For the text-containing cell, return its midpoint in [X, Y] coordinate format. 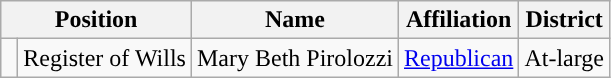
Mary Beth Pirolozzi [294, 58]
Affiliation [458, 20]
District [564, 20]
Register of Wills [105, 58]
Name [294, 20]
Republican [458, 58]
At-large [564, 58]
Position [96, 20]
